For the text-containing cell, return its midpoint in (x, y) coordinate format. 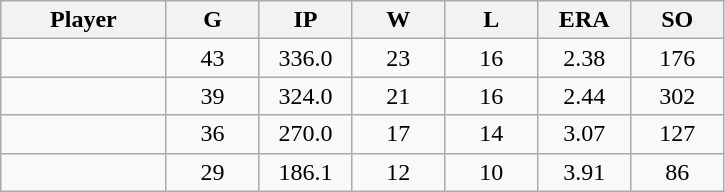
186.1 (306, 172)
336.0 (306, 58)
127 (678, 134)
2.38 (584, 58)
86 (678, 172)
2.44 (584, 96)
L (492, 20)
21 (398, 96)
39 (212, 96)
29 (212, 172)
12 (398, 172)
302 (678, 96)
23 (398, 58)
17 (398, 134)
G (212, 20)
43 (212, 58)
ERA (584, 20)
W (398, 20)
270.0 (306, 134)
36 (212, 134)
14 (492, 134)
10 (492, 172)
3.91 (584, 172)
3.07 (584, 134)
SO (678, 20)
Player (84, 20)
IP (306, 20)
324.0 (306, 96)
176 (678, 58)
